Output the (X, Y) coordinate of the center of the cell containing the given text.  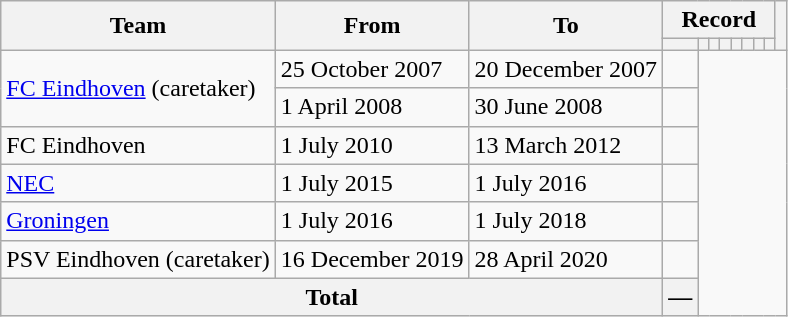
30 June 2008 (566, 107)
1 July 2010 (372, 145)
Total (332, 297)
— (680, 297)
FC Eindhoven (138, 145)
13 March 2012 (566, 145)
FC Eindhoven (caretaker) (138, 88)
Groningen (138, 221)
20 December 2007 (566, 69)
Team (138, 26)
1 April 2008 (372, 107)
To (566, 26)
From (372, 26)
Record (719, 20)
25 October 2007 (372, 69)
PSV Eindhoven (caretaker) (138, 259)
28 April 2020 (566, 259)
1 July 2015 (372, 183)
16 December 2019 (372, 259)
1 July 2018 (566, 221)
NEC (138, 183)
